Determine the (x, y) coordinate at the center of the cell enclosing the given text.  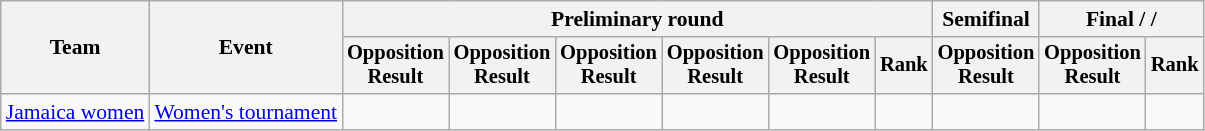
Team (76, 48)
Semifinal (986, 19)
Women's tournament (246, 112)
Jamaica women (76, 112)
Event (246, 48)
Final / / (1121, 19)
Preliminary round (638, 19)
